Determine the [x, y] coordinate at the center of the cell enclosing the given text.  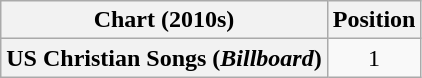
Position [374, 20]
US Christian Songs (Billboard) [164, 58]
Chart (2010s) [164, 20]
1 [374, 58]
